Search for the cell housing the specified text and yield its [X, Y] center coordinate. 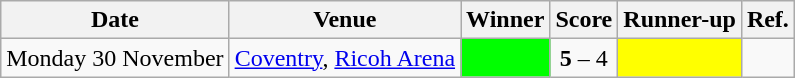
Monday 30 November [115, 58]
Date [115, 20]
Runner-up [680, 20]
Ref. [768, 20]
Score [584, 20]
5 – 4 [584, 58]
Venue [344, 20]
Winner [506, 20]
Coventry, Ricoh Arena [344, 58]
